Locate the cell with the specified text and output its (X, Y) center coordinate. 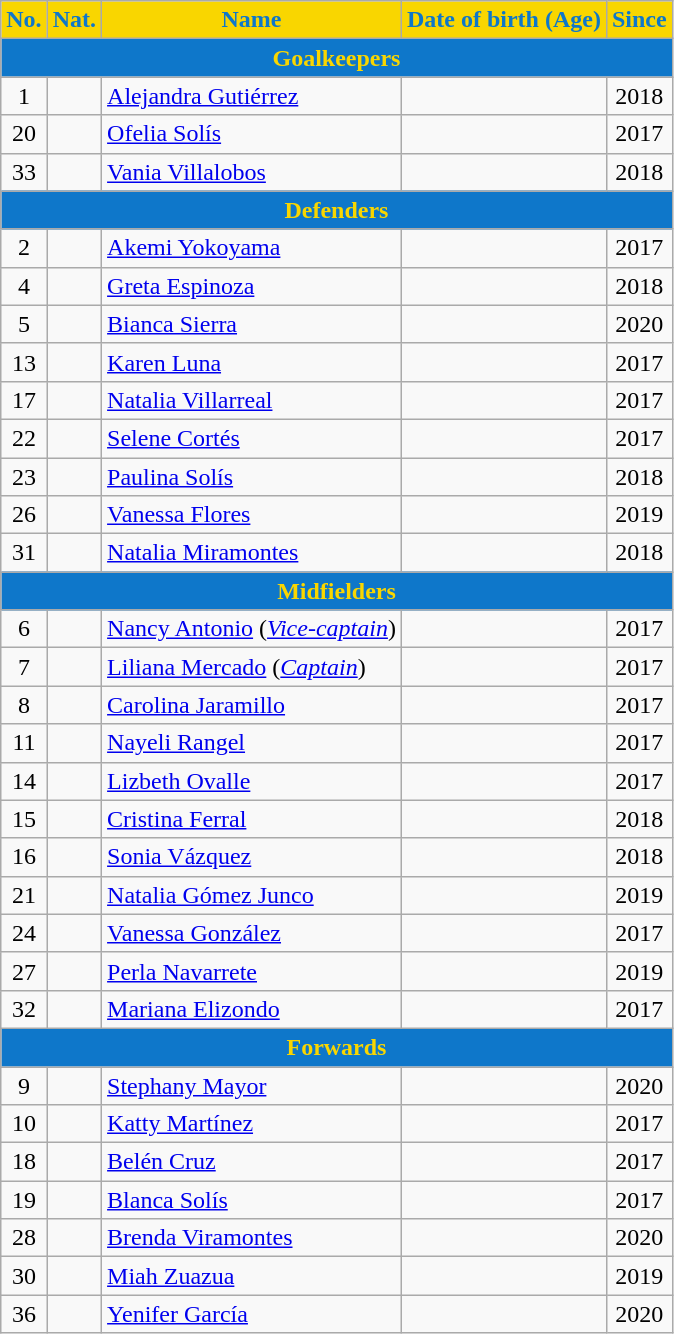
18 (24, 1162)
20 (24, 134)
Bianca Sierra (252, 324)
Alejandra Gutiérrez (252, 96)
2 (24, 248)
Katty Martínez (252, 1124)
Miah Zuazua (252, 1276)
15 (24, 819)
Date of birth (Age) (504, 20)
Lizbeth Ovalle (252, 781)
Vania Villalobos (252, 172)
26 (24, 515)
22 (24, 438)
Selene Cortés (252, 438)
Natalia Gómez Junco (252, 895)
8 (24, 705)
14 (24, 781)
Mariana Elizondo (252, 1009)
30 (24, 1276)
Natalia Miramontes (252, 553)
Carolina Jaramillo (252, 705)
Akemi Yokoyama (252, 248)
Nancy Antonio (Vice-captain) (252, 629)
Yenifer García (252, 1314)
Defenders (336, 210)
24 (24, 933)
Brenda Viramontes (252, 1238)
36 (24, 1314)
13 (24, 362)
Goalkeepers (336, 58)
Paulina Solís (252, 477)
17 (24, 400)
Blanca Solís (252, 1200)
No. (24, 20)
21 (24, 895)
Nayeli Rangel (252, 743)
6 (24, 629)
16 (24, 857)
Karen Luna (252, 362)
Cristina Ferral (252, 819)
10 (24, 1124)
23 (24, 477)
31 (24, 553)
Nat. (74, 20)
28 (24, 1238)
Vanessa Flores (252, 515)
Greta Espinoza (252, 286)
Stephany Mayor (252, 1085)
Perla Navarrete (252, 971)
19 (24, 1200)
5 (24, 324)
Liliana Mercado (Captain) (252, 667)
Forwards (336, 1047)
Midfielders (336, 591)
9 (24, 1085)
11 (24, 743)
27 (24, 971)
Sonia Vázquez (252, 857)
Since (639, 20)
Natalia Villarreal (252, 400)
Name (252, 20)
32 (24, 1009)
Belén Cruz (252, 1162)
7 (24, 667)
Ofelia Solís (252, 134)
33 (24, 172)
1 (24, 96)
Vanessa González (252, 933)
4 (24, 286)
